Find where the given text appears and provide that cell's center as [x, y] coordinate. 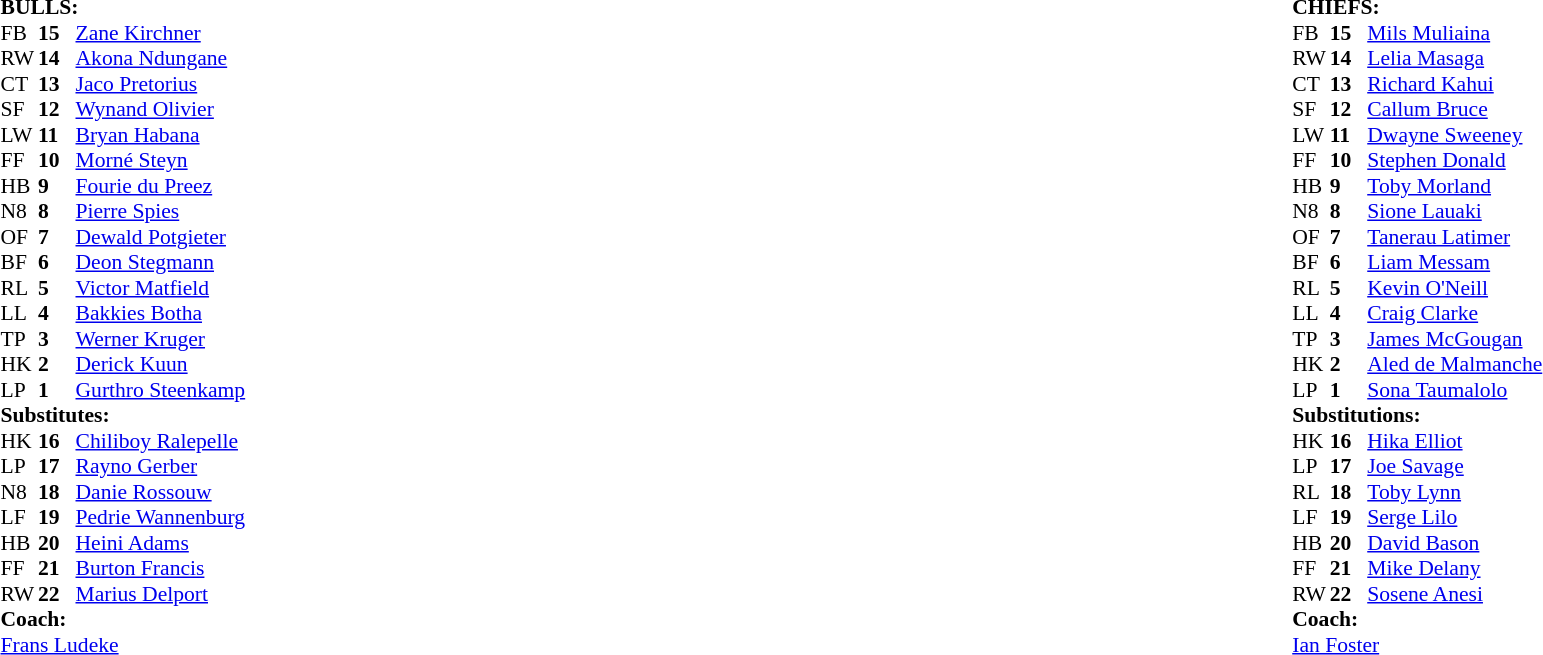
Zane Kirchner [161, 33]
Joe Savage [1454, 467]
Akona Ndungane [161, 59]
Danie Rossouw [161, 492]
Morné Steyn [161, 161]
Wynand Olivier [161, 109]
Heini Adams [161, 543]
Pedrie Wannenburg [161, 517]
Werner Kruger [161, 339]
Dewald Potgieter [161, 237]
Toby Morland [1454, 186]
Craig Clarke [1454, 313]
Liam Messam [1454, 263]
Chiliboy Ralepelle [161, 441]
Victor Matfield [161, 288]
James McGougan [1454, 339]
Deon Stegmann [161, 263]
Substitutions: [1417, 415]
Gurthro Steenkamp [161, 390]
Marius Delport [161, 594]
David Bason [1454, 543]
Jaco Pretorius [161, 84]
Mils Muliaina [1454, 33]
Aled de Malmanche [1454, 365]
Kevin O'Neill [1454, 288]
Richard Kahui [1454, 84]
Toby Lynn [1454, 492]
Tanerau Latimer [1454, 237]
Derick Kuun [161, 365]
Rayno Gerber [161, 467]
Stephen Donald [1454, 161]
Lelia Masaga [1454, 59]
Mike Delany [1454, 569]
Sione Lauaki [1454, 211]
Bryan Habana [161, 135]
Pierre Spies [161, 211]
Callum Bruce [1454, 109]
Hika Elliot [1454, 441]
Sona Taumalolo [1454, 390]
Sosene Anesi [1454, 594]
Substitutes: [122, 415]
Serge Lilo [1454, 517]
Bakkies Botha [161, 313]
Dwayne Sweeney [1454, 135]
Burton Francis [161, 569]
Fourie du Preez [161, 186]
